Determine the [X, Y] coordinate at the center of the cell enclosing the given text.  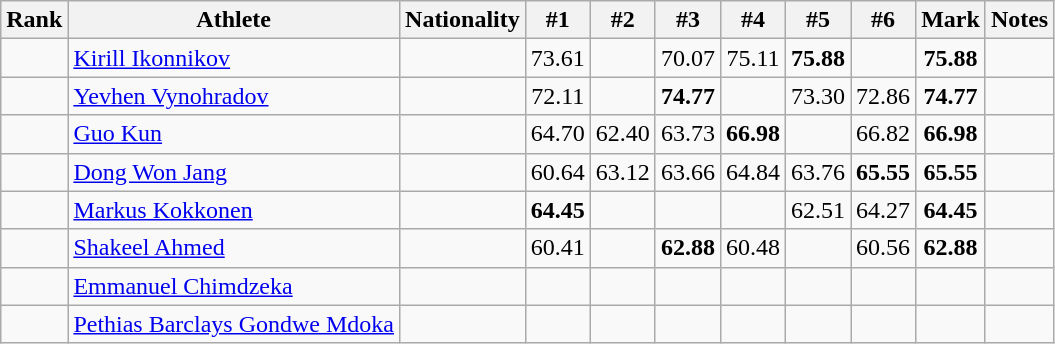
60.48 [752, 248]
72.11 [558, 96]
64.84 [752, 172]
62.40 [622, 134]
#4 [752, 20]
#6 [884, 20]
Nationality [463, 20]
Athlete [234, 20]
73.61 [558, 58]
64.70 [558, 134]
Dong Won Jang [234, 172]
60.56 [884, 248]
Mark [951, 20]
Yevhen Vynohradov [234, 96]
75.11 [752, 58]
Kirill Ikonnikov [234, 58]
#2 [622, 20]
#3 [688, 20]
Shakeel Ahmed [234, 248]
60.41 [558, 248]
Pethias Barclays Gondwe Mdoka [234, 324]
63.76 [818, 172]
Markus Kokkonen [234, 210]
60.64 [558, 172]
Notes [1019, 20]
#5 [818, 20]
73.30 [818, 96]
Guo Kun [234, 134]
63.73 [688, 134]
62.51 [818, 210]
64.27 [884, 210]
66.82 [884, 134]
63.66 [688, 172]
63.12 [622, 172]
72.86 [884, 96]
Emmanuel Chimdzeka [234, 286]
#1 [558, 20]
70.07 [688, 58]
Rank [34, 20]
